For the text-containing cell, return its midpoint in [x, y] coordinate format. 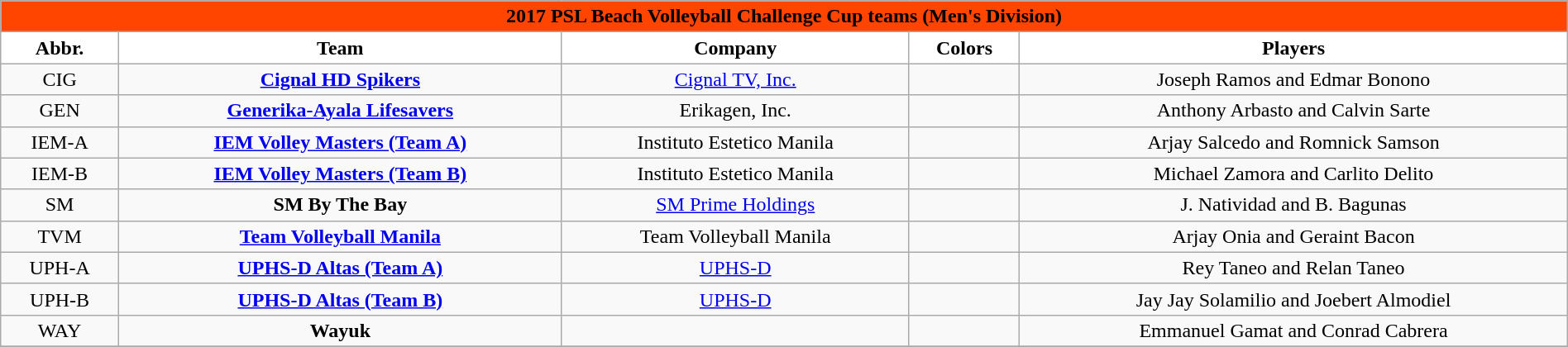
Arjay Onia and Geraint Bacon [1293, 236]
Joseph Ramos and Edmar Bonono [1293, 79]
Rey Taneo and Relan Taneo [1293, 268]
Colors [964, 48]
IEM Volley Masters (Team A) [340, 142]
Company [735, 48]
Cignal TV, Inc. [735, 79]
2017 PSL Beach Volleyball Challenge Cup teams (Men's Division) [784, 17]
Emmanuel Gamat and Conrad Cabrera [1293, 330]
Michael Zamora and Carlito Delito [1293, 173]
IEM Volley Masters (Team B) [340, 173]
Team [340, 48]
GEN [60, 111]
SM [60, 205]
IEM-B [60, 173]
CIG [60, 79]
Abbr. [60, 48]
Cignal HD Spikers [340, 79]
Erikagen, Inc. [735, 111]
Arjay Salcedo and Romnick Samson [1293, 142]
IEM-A [60, 142]
Players [1293, 48]
Generika-Ayala Lifesavers [340, 111]
J. Natividad and B. Bagunas [1293, 205]
Anthony Arbasto and Calvin Sarte [1293, 111]
SM Prime Holdings [735, 205]
UPHS-D Altas (Team A) [340, 268]
UPH-B [60, 299]
UPHS-D Altas (Team B) [340, 299]
SM By The Bay [340, 205]
Wayuk [340, 330]
WAY [60, 330]
Jay Jay Solamilio and Joebert Almodiel [1293, 299]
UPH-A [60, 268]
TVM [60, 236]
